Provide the [x, y] coordinate of the cell's center where the given text is located.  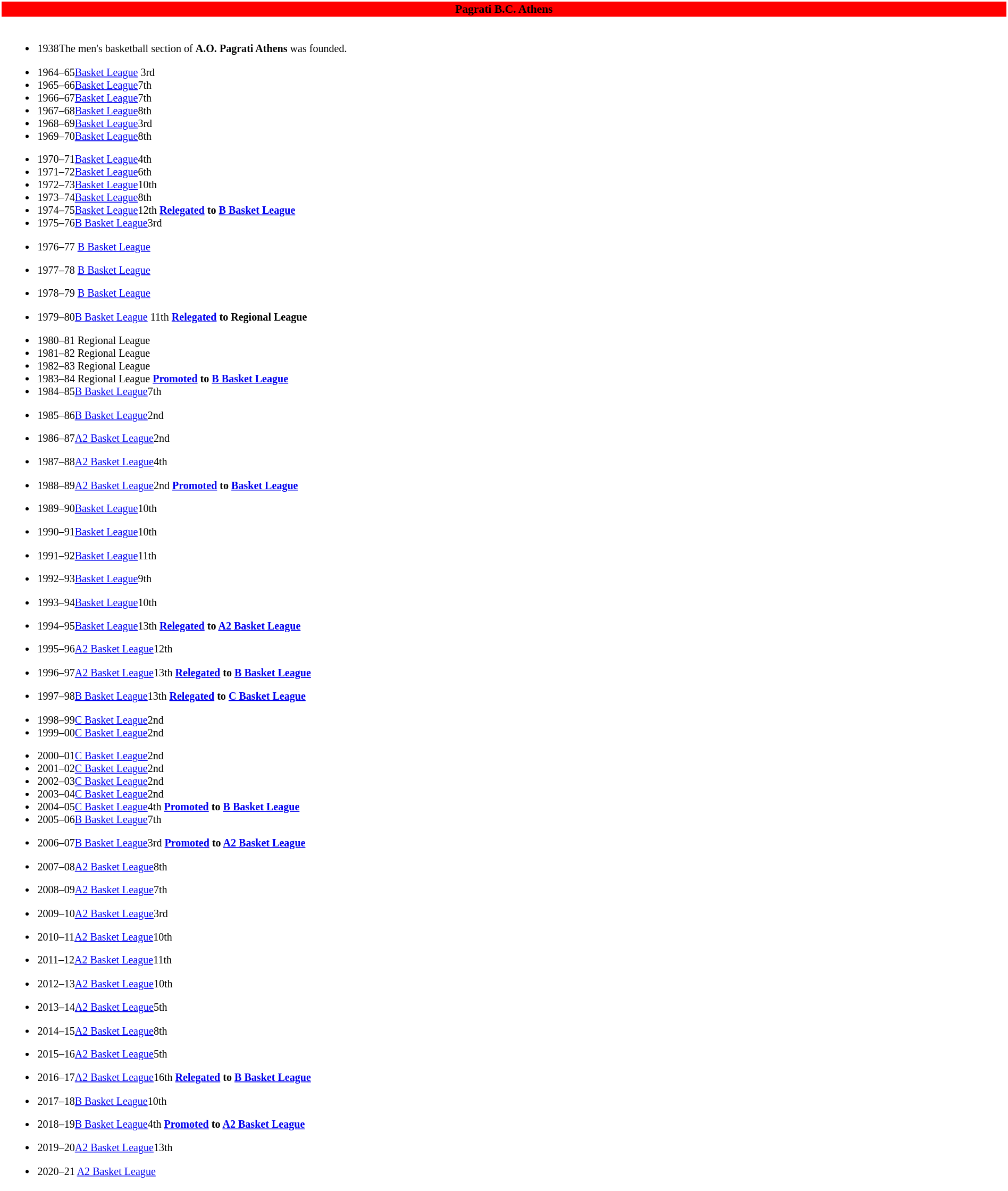
Pagrati B.C. Athens [504, 9]
